Detect which cell encompasses the target text, then output its [x, y] center coordinate. 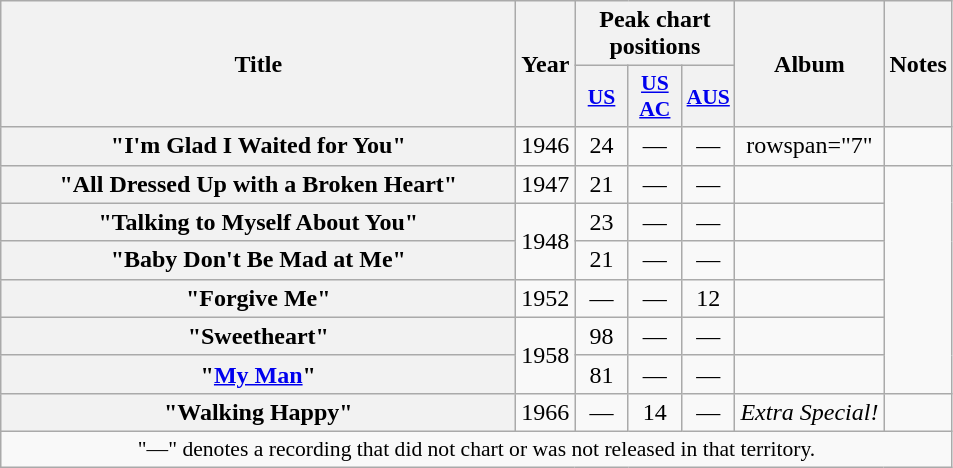
Album [810, 64]
Year [546, 64]
98 [602, 336]
Extra Special! [810, 412]
"My Man" [258, 374]
24 [602, 146]
14 [654, 412]
1966 [546, 412]
1958 [546, 355]
81 [602, 374]
1952 [546, 298]
AUS [708, 96]
Title [258, 64]
"Talking to Myself About You" [258, 222]
23 [602, 222]
1947 [546, 184]
1948 [546, 241]
"Forgive Me" [258, 298]
"I'm Glad I Waited for You" [258, 146]
Peak chart positions [655, 34]
"All Dressed Up with a Broken Heart" [258, 184]
"Baby Don't Be Mad at Me" [258, 260]
"—" denotes a recording that did not chart or was not released in that territory. [477, 449]
"Sweetheart" [258, 336]
Notes [918, 64]
US AC [654, 96]
US [602, 96]
12 [708, 298]
"Walking Happy" [258, 412]
rowspan="7" [810, 146]
1946 [546, 146]
